Identify which cell holds the provided text, then report its [x, y] central coordinate. 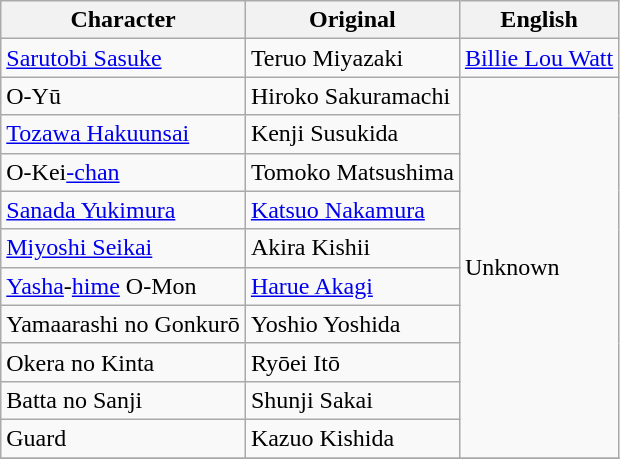
Sarutobi Sasuke [124, 58]
O-Kei-chan [124, 172]
Yoshio Yoshida [352, 324]
Guard [124, 438]
Akira Kishii [352, 248]
Teruo Miyazaki [352, 58]
Shunji Sakai [352, 400]
Yamaarashi no Gonkurō [124, 324]
Tomoko Matsushima [352, 172]
Sanada Yukimura [124, 210]
O-Yū [124, 96]
Tozawa Hakuunsai [124, 134]
Hiroko Sakuramachi [352, 96]
Batta no Sanji [124, 400]
Yasha-hime O-Mon [124, 286]
Billie Lou Watt [538, 58]
Original [352, 20]
Harue Akagi [352, 286]
Okera no Kinta [124, 362]
Unknown [538, 268]
Katsuo Nakamura [352, 210]
Kenji Susukida [352, 134]
Kazuo Kishida [352, 438]
English [538, 20]
Miyoshi Seikai [124, 248]
Character [124, 20]
Ryōei Itō [352, 362]
